Search for the cell housing the specified text and yield its (x, y) center coordinate. 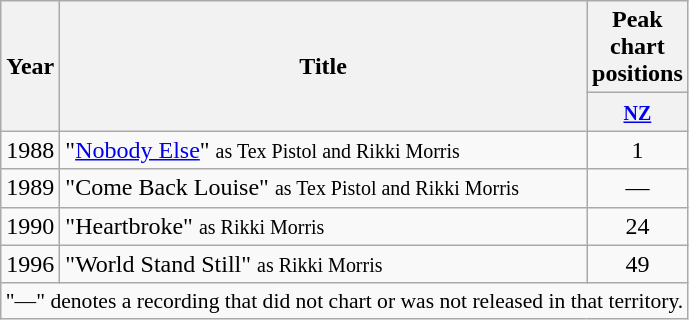
1989 (30, 188)
1990 (30, 226)
"Nobody Else" as Tex Pistol and Rikki Morris (324, 150)
Title (324, 66)
"Heartbroke" as Rikki Morris (324, 226)
— (637, 188)
1 (637, 150)
"—" denotes a recording that did not chart or was not released in that territory. (345, 301)
1996 (30, 264)
"World Stand Still" as Rikki Morris (324, 264)
NZ (637, 112)
Peak chart positions (637, 47)
24 (637, 226)
1988 (30, 150)
"Come Back Louise" as Tex Pistol and Rikki Morris (324, 188)
Year (30, 66)
49 (637, 264)
